Provide the (x, y) coordinate of the cell's center where the given text is located.  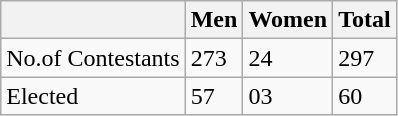
297 (365, 58)
Women (288, 20)
273 (214, 58)
60 (365, 96)
Total (365, 20)
Elected (93, 96)
No.of Contestants (93, 58)
24 (288, 58)
03 (288, 96)
57 (214, 96)
Men (214, 20)
